Detect which cell encompasses the target text, then output its [x, y] center coordinate. 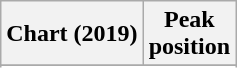
Chart (2019) [72, 34]
Peakposition [189, 34]
